Search for the cell housing the specified text and yield its (x, y) center coordinate. 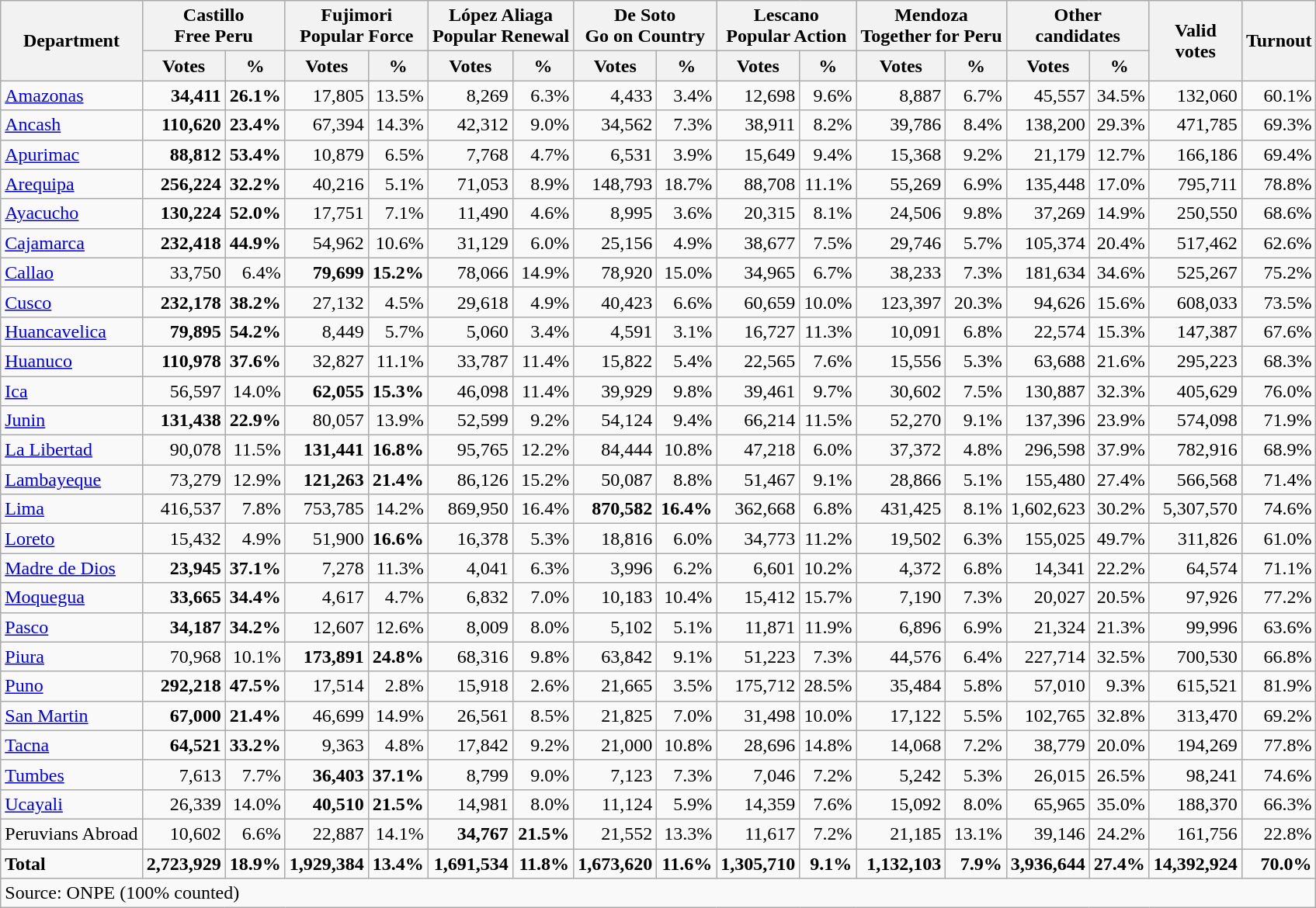
9.7% (828, 390)
1,673,620 (615, 864)
15,432 (183, 539)
7.7% (255, 775)
34,965 (758, 272)
18.9% (255, 864)
8.2% (828, 125)
15.7% (828, 598)
10,183 (615, 598)
9,363 (326, 745)
1,305,710 (758, 864)
295,223 (1196, 361)
68.9% (1279, 450)
7,768 (470, 154)
8,887 (901, 95)
90,078 (183, 450)
Loreto (71, 539)
52,599 (470, 421)
28.5% (828, 686)
15,556 (901, 361)
12.7% (1120, 154)
14.8% (828, 745)
Ucayali (71, 804)
40,510 (326, 804)
46,098 (470, 390)
68,316 (470, 657)
3.1% (686, 331)
Cajamarca (71, 243)
3.6% (686, 213)
7,046 (758, 775)
68.3% (1279, 361)
40,423 (615, 302)
6,601 (758, 568)
14.3% (398, 125)
4.6% (543, 213)
21,000 (615, 745)
42,312 (470, 125)
60.1% (1279, 95)
50,087 (615, 480)
26,339 (183, 804)
Turnout (1279, 40)
54.2% (255, 331)
166,186 (1196, 154)
13.9% (398, 421)
8.5% (543, 716)
33,750 (183, 272)
16,727 (758, 331)
67.6% (1279, 331)
Ayacucho (71, 213)
31,129 (470, 243)
46,699 (326, 716)
35,484 (901, 686)
Huancavelica (71, 331)
22,887 (326, 833)
23,945 (183, 568)
138,200 (1048, 125)
11,871 (758, 627)
Apurimac (71, 154)
21.3% (1120, 627)
95,765 (470, 450)
20,315 (758, 213)
La Libertad (71, 450)
566,568 (1196, 480)
2.6% (543, 686)
173,891 (326, 657)
34.4% (255, 598)
14,341 (1048, 568)
15,368 (901, 154)
10,602 (183, 833)
73,279 (183, 480)
Ancash (71, 125)
313,470 (1196, 716)
LescanoPopular Action (786, 26)
Moquegua (71, 598)
20.3% (976, 302)
Piura (71, 657)
Madre de Dios (71, 568)
11,124 (615, 804)
32,827 (326, 361)
86,126 (470, 480)
Peruvians Abroad (71, 833)
11.9% (828, 627)
24,506 (901, 213)
FujimoriPopular Force (356, 26)
70.0% (1279, 864)
34,187 (183, 627)
39,461 (758, 390)
11,490 (470, 213)
8,799 (470, 775)
37.6% (255, 361)
33,665 (183, 598)
66.8% (1279, 657)
130,224 (183, 213)
3,996 (615, 568)
99,996 (1196, 627)
14,068 (901, 745)
57,010 (1048, 686)
870,582 (615, 509)
Total (71, 864)
78,920 (615, 272)
11.2% (828, 539)
De SotoGo on Country (645, 26)
15,918 (470, 686)
Department (71, 40)
700,530 (1196, 657)
8,449 (326, 331)
137,396 (1048, 421)
38,677 (758, 243)
8.4% (976, 125)
782,916 (1196, 450)
13.4% (398, 864)
17,751 (326, 213)
431,425 (901, 509)
Lima (71, 509)
26,015 (1048, 775)
78,066 (470, 272)
34.5% (1120, 95)
77.2% (1279, 598)
232,418 (183, 243)
24.8% (398, 657)
4,617 (326, 598)
471,785 (1196, 125)
33.2% (255, 745)
6,531 (615, 154)
12.6% (398, 627)
2,723,929 (183, 864)
8.8% (686, 480)
21,179 (1048, 154)
17.0% (1120, 184)
34,773 (758, 539)
Junin (71, 421)
Amazonas (71, 95)
López AliagaPopular Renewal (500, 26)
12.9% (255, 480)
Source: ONPE (100% counted) (658, 893)
30.2% (1120, 509)
17,514 (326, 686)
71.4% (1279, 480)
38,233 (901, 272)
130,887 (1048, 390)
51,223 (758, 657)
608,033 (1196, 302)
25,156 (615, 243)
30,602 (901, 390)
63,842 (615, 657)
4.5% (398, 302)
12.2% (543, 450)
35.0% (1120, 804)
517,462 (1196, 243)
20.4% (1120, 243)
9.3% (1120, 686)
20.5% (1120, 598)
34,411 (183, 95)
17,122 (901, 716)
Pasco (71, 627)
20,027 (1048, 598)
34.2% (255, 627)
147,387 (1196, 331)
16.8% (398, 450)
61.0% (1279, 539)
574,098 (1196, 421)
123,397 (901, 302)
8,995 (615, 213)
Ica (71, 390)
21,665 (615, 686)
67,394 (326, 125)
52,270 (901, 421)
26.1% (255, 95)
227,714 (1048, 657)
Arequipa (71, 184)
69.3% (1279, 125)
250,550 (1196, 213)
68.6% (1279, 213)
362,668 (758, 509)
47,218 (758, 450)
79,699 (326, 272)
20.0% (1120, 745)
4,433 (615, 95)
3.5% (686, 686)
3.9% (686, 154)
69.2% (1279, 716)
10.2% (828, 568)
67,000 (183, 716)
38,911 (758, 125)
10.6% (398, 243)
13.3% (686, 833)
416,537 (183, 509)
62,055 (326, 390)
4,591 (615, 331)
7,278 (326, 568)
23.9% (1120, 421)
Huanuco (71, 361)
14.2% (398, 509)
102,765 (1048, 716)
34.6% (1120, 272)
105,374 (1048, 243)
17,842 (470, 745)
11.6% (686, 864)
7,123 (615, 775)
38.2% (255, 302)
Tacna (71, 745)
232,178 (183, 302)
1,929,384 (326, 864)
21,825 (615, 716)
28,696 (758, 745)
45,557 (1048, 95)
110,978 (183, 361)
296,598 (1048, 450)
131,441 (326, 450)
4,372 (901, 568)
88,812 (183, 154)
52.0% (255, 213)
6.2% (686, 568)
14,359 (758, 804)
21.6% (1120, 361)
8.9% (543, 184)
39,786 (901, 125)
10,091 (901, 331)
28,866 (901, 480)
64,521 (183, 745)
37,269 (1048, 213)
55,269 (901, 184)
36,403 (326, 775)
Othercandidates (1078, 26)
7.1% (398, 213)
1,691,534 (470, 864)
795,711 (1196, 184)
22.2% (1120, 568)
63,688 (1048, 361)
21,185 (901, 833)
14,981 (470, 804)
71.1% (1279, 568)
5,307,570 (1196, 509)
188,370 (1196, 804)
5.8% (976, 686)
66,214 (758, 421)
7,190 (901, 598)
34,562 (615, 125)
22.8% (1279, 833)
4,041 (470, 568)
11,617 (758, 833)
29.3% (1120, 125)
34,767 (470, 833)
1,602,623 (1048, 509)
84,444 (615, 450)
39,929 (615, 390)
94,626 (1048, 302)
18.7% (686, 184)
615,521 (1196, 686)
155,025 (1048, 539)
5.4% (686, 361)
88,708 (758, 184)
6,896 (901, 627)
12,607 (326, 627)
135,448 (1048, 184)
5,242 (901, 775)
44,576 (901, 657)
10,879 (326, 154)
Lambayeque (71, 480)
8,269 (470, 95)
37,372 (901, 450)
27,132 (326, 302)
292,218 (183, 686)
71,053 (470, 184)
6.5% (398, 154)
15.6% (1120, 302)
54,962 (326, 243)
3,936,644 (1048, 864)
21,552 (615, 833)
148,793 (615, 184)
77.8% (1279, 745)
39,146 (1048, 833)
8,009 (470, 627)
2.8% (398, 686)
15,412 (758, 598)
14,392,924 (1196, 864)
15.0% (686, 272)
5,102 (615, 627)
Tumbes (71, 775)
7.9% (976, 864)
56,597 (183, 390)
175,712 (758, 686)
73.5% (1279, 302)
525,267 (1196, 272)
10.4% (686, 598)
47.5% (255, 686)
26.5% (1120, 775)
405,629 (1196, 390)
7,613 (183, 775)
869,950 (470, 509)
44.9% (255, 243)
11.8% (543, 864)
22.9% (255, 421)
79,895 (183, 331)
80,057 (326, 421)
31,498 (758, 716)
32.3% (1120, 390)
Puno (71, 686)
51,900 (326, 539)
13.1% (976, 833)
155,480 (1048, 480)
16.6% (398, 539)
17,805 (326, 95)
10.1% (255, 657)
22,565 (758, 361)
51,467 (758, 480)
53.4% (255, 154)
69.4% (1279, 154)
62.6% (1279, 243)
49.7% (1120, 539)
15,822 (615, 361)
97,926 (1196, 598)
7.8% (255, 509)
24.2% (1120, 833)
98,241 (1196, 775)
121,263 (326, 480)
76.0% (1279, 390)
6,832 (470, 598)
Callao (71, 272)
65,965 (1048, 804)
37.9% (1120, 450)
5.9% (686, 804)
15,092 (901, 804)
110,620 (183, 125)
33,787 (470, 361)
Validvotes (1196, 40)
15,649 (758, 154)
5,060 (470, 331)
16,378 (470, 539)
MendozaTogether for Peru (932, 26)
66.3% (1279, 804)
5.5% (976, 716)
75.2% (1279, 272)
18,816 (615, 539)
32.2% (255, 184)
22,574 (1048, 331)
132,060 (1196, 95)
78.8% (1279, 184)
63.6% (1279, 627)
256,224 (183, 184)
311,826 (1196, 539)
70,968 (183, 657)
161,756 (1196, 833)
64,574 (1196, 568)
60,659 (758, 302)
40,216 (326, 184)
54,124 (615, 421)
Cusco (71, 302)
32.5% (1120, 657)
CastilloFree Peru (214, 26)
1,132,103 (901, 864)
29,746 (901, 243)
21,324 (1048, 627)
26,561 (470, 716)
71.9% (1279, 421)
14.1% (398, 833)
38,779 (1048, 745)
12,698 (758, 95)
753,785 (326, 509)
29,618 (470, 302)
181,634 (1048, 272)
23.4% (255, 125)
19,502 (901, 539)
194,269 (1196, 745)
81.9% (1279, 686)
13.5% (398, 95)
9.6% (828, 95)
San Martin (71, 716)
131,438 (183, 421)
32.8% (1120, 716)
